Return the (x, y) coordinate for the center point of the cell that contains the specified text.  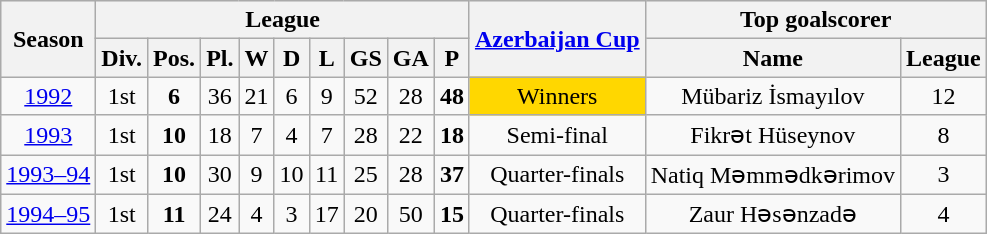
30 (220, 174)
Fikrət Hüseynov (772, 135)
Name (772, 58)
1993 (48, 135)
36 (220, 96)
P (452, 58)
20 (366, 214)
Natiq Məmmədkərimov (772, 174)
Pos. (174, 58)
12 (944, 96)
Pl. (220, 58)
21 (256, 96)
Mübariz İsmayılov (772, 96)
22 (410, 135)
37 (452, 174)
Winners (557, 96)
50 (410, 214)
25 (366, 174)
W (256, 58)
15 (452, 214)
8 (944, 135)
D (292, 58)
L (326, 58)
1994–95 (48, 214)
Season (48, 39)
Div. (122, 58)
GS (366, 58)
Top goalscorer (816, 20)
Semi-final (557, 135)
52 (366, 96)
1993–94 (48, 174)
48 (452, 96)
Azerbaijan Cup (557, 39)
17 (326, 214)
24 (220, 214)
GA (410, 58)
1992 (48, 96)
Zaur Həsənzadə (772, 214)
